Provide the [x, y] coordinate of the cell's center where the given text is located.  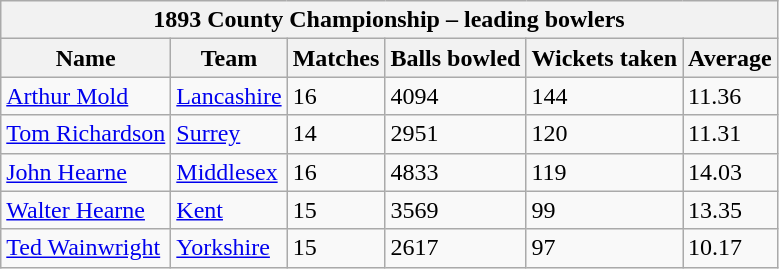
11.31 [730, 134]
3569 [456, 210]
Middlesex [229, 172]
Surrey [229, 134]
2617 [456, 248]
119 [604, 172]
Matches [336, 58]
2951 [456, 134]
John Hearne [86, 172]
Name [86, 58]
Team [229, 58]
144 [604, 96]
Yorkshire [229, 248]
13.35 [730, 210]
120 [604, 134]
11.36 [730, 96]
14.03 [730, 172]
99 [604, 210]
Walter Hearne [86, 210]
10.17 [730, 248]
4094 [456, 96]
Average [730, 58]
Ted Wainwright [86, 248]
4833 [456, 172]
Kent [229, 210]
97 [604, 248]
14 [336, 134]
Arthur Mold [86, 96]
Wickets taken [604, 58]
Lancashire [229, 96]
Tom Richardson [86, 134]
1893 County Championship – leading bowlers [389, 20]
Balls bowled [456, 58]
